Output the (x, y) coordinate of the center of the cell containing the given text.  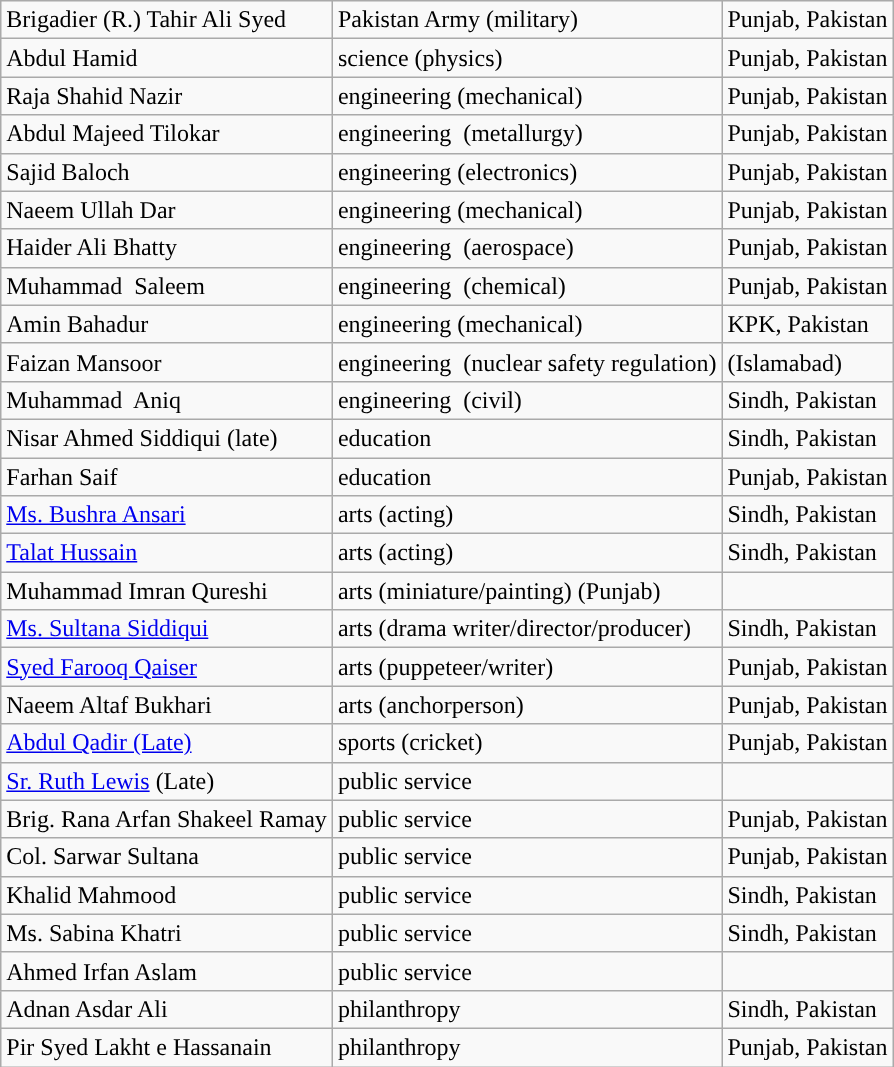
Raja Shahid Nazir (167, 96)
engineering (nuclear safety regulation) (527, 362)
Abdul Qadir (Late) (167, 743)
engineering (electronics) (527, 172)
Naeem Altaf Bukhari (167, 705)
Haider Ali Bhatty (167, 248)
Farhan Saif (167, 477)
Brigadier (R.) Tahir Ali Syed (167, 20)
Ms. Bushra Ansari (167, 515)
Talat Hussain (167, 553)
Naeem Ullah Dar (167, 210)
Syed Farooq Qaiser (167, 667)
engineering (aerospace) (527, 248)
Faizan Mansoor (167, 362)
Brig. Rana Arfan Shakeel Ramay (167, 819)
Muhammad Imran Qureshi (167, 591)
engineering (metallurgy) (527, 134)
Muhammad Saleem (167, 286)
Muhammad Aniq (167, 400)
arts (anchorperson) (527, 705)
Pir Syed Lakht e Hassanain (167, 1047)
Khalid Mahmood (167, 895)
arts (drama writer/director/producer) (527, 629)
Sajid Baloch (167, 172)
Col. Sarwar Sultana (167, 857)
KPK, Pakistan (808, 324)
Ahmed Irfan Aslam (167, 971)
Abdul Hamid (167, 58)
Sr. Ruth Lewis (Late) (167, 781)
engineering (chemical) (527, 286)
Ms. Sultana Siddiqui (167, 629)
(Islamabad) (808, 362)
science (physics) (527, 58)
arts (puppeteer/writer) (527, 667)
Abdul Majeed Tilokar (167, 134)
Adnan Asdar Ali (167, 1009)
Nisar Ahmed Siddiqui (late) (167, 438)
Pakistan Army (military) (527, 20)
engineering (civil) (527, 400)
arts (miniature/painting) (Punjab) (527, 591)
sports (cricket) (527, 743)
Ms. Sabina Khatri (167, 933)
Amin Bahadur (167, 324)
